Provide the [X, Y] coordinate of the cell's center where the given text is located.  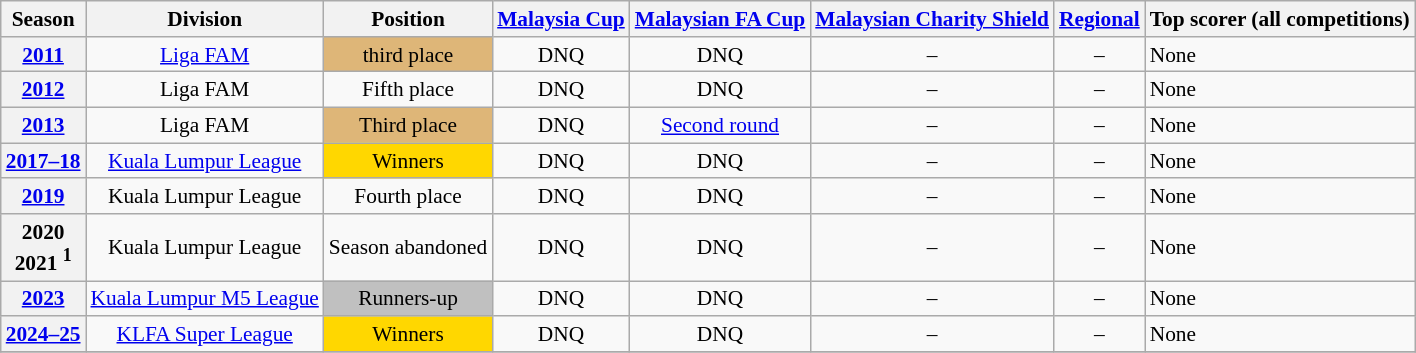
2013 [44, 126]
Season abandoned [408, 248]
third place [408, 55]
Malaysian FA Cup [720, 19]
2024–25 [44, 334]
Top scorer (all competitions) [1280, 19]
Third place [408, 126]
Second round [720, 126]
Division [205, 19]
2020 2021 1 [44, 248]
Malaysia Cup [561, 19]
Position [408, 19]
2012 [44, 90]
Season [44, 19]
Kuala Lumpur M5 League [205, 299]
2019 [44, 197]
Fourth place [408, 197]
2011 [44, 55]
Regional [1100, 19]
KLFA Super League [205, 334]
Fifth place [408, 90]
2017–18 [44, 161]
Malaysian Charity Shield [932, 19]
2023 [44, 299]
Runners-up [408, 299]
